Find where the given text appears and provide that cell's center as [X, Y] coordinate. 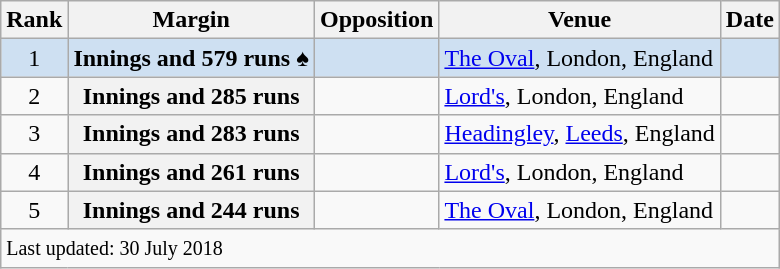
Opposition [376, 20]
Last updated: 30 July 2018 [390, 248]
2 [34, 96]
Margin [192, 20]
Rank [34, 20]
Venue [580, 20]
1 [34, 58]
Date [750, 20]
Headingley, Leeds, England [580, 134]
Innings and 283 runs [192, 134]
Innings and 244 runs [192, 210]
3 [34, 134]
Innings and 261 runs [192, 172]
4 [34, 172]
Innings and 285 runs [192, 96]
5 [34, 210]
Innings and 579 runs ♠ [192, 58]
